Capture the cell that displays the provided text and extract its [x, y] central coordinate. 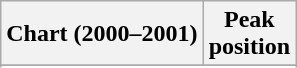
Peakposition [249, 34]
Chart (2000–2001) [102, 34]
